Extract the (x, y) coordinate from the center of the cell holding the provided text.  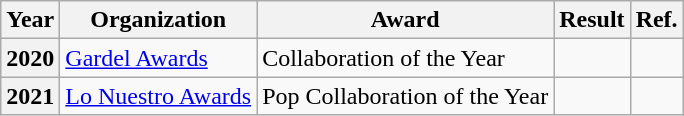
Result (592, 20)
Collaboration of the Year (406, 58)
2021 (30, 96)
Gardel Awards (158, 58)
2020 (30, 58)
Year (30, 20)
Ref. (656, 20)
Pop Collaboration of the Year (406, 96)
Lo Nuestro Awards (158, 96)
Organization (158, 20)
Award (406, 20)
